Output the (X, Y) coordinate of the center of the cell containing the given text.  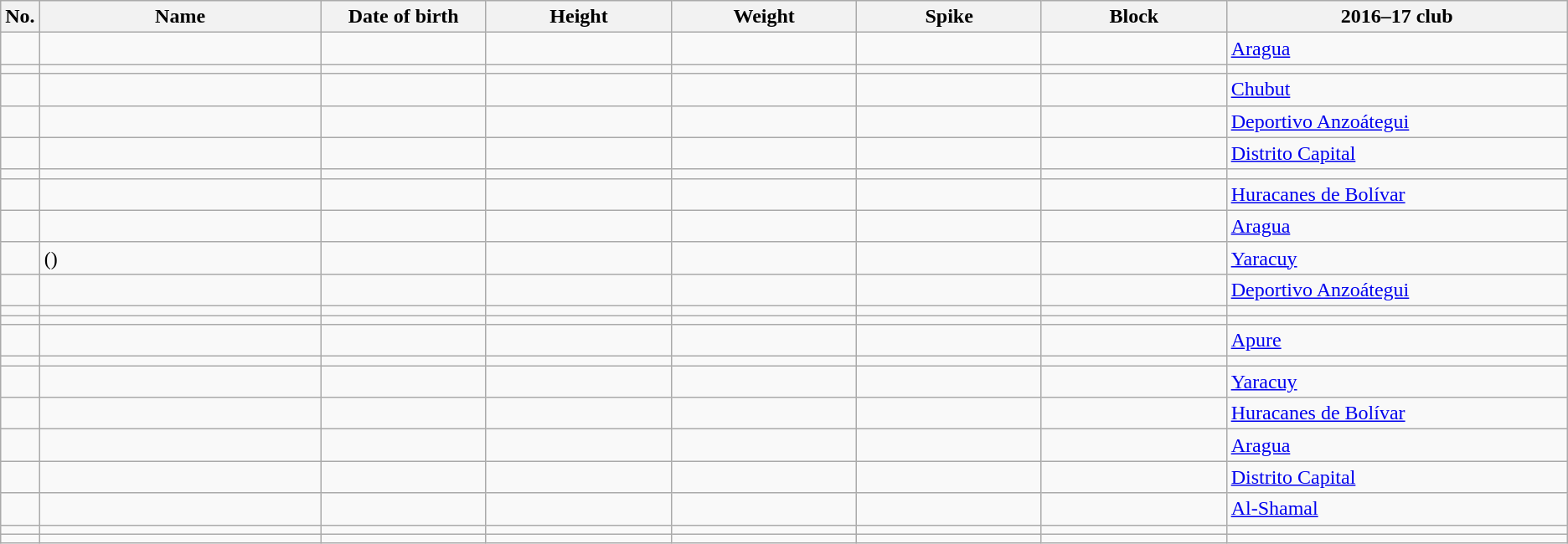
Height (578, 17)
Date of birth (404, 17)
() (180, 258)
Al-Shamal (1397, 509)
No. (20, 17)
2016–17 club (1397, 17)
Apure (1397, 341)
Block (1134, 17)
Name (180, 17)
Spike (950, 17)
Chubut (1397, 90)
Weight (764, 17)
